Return (x, y) of the center of cell containing provided text 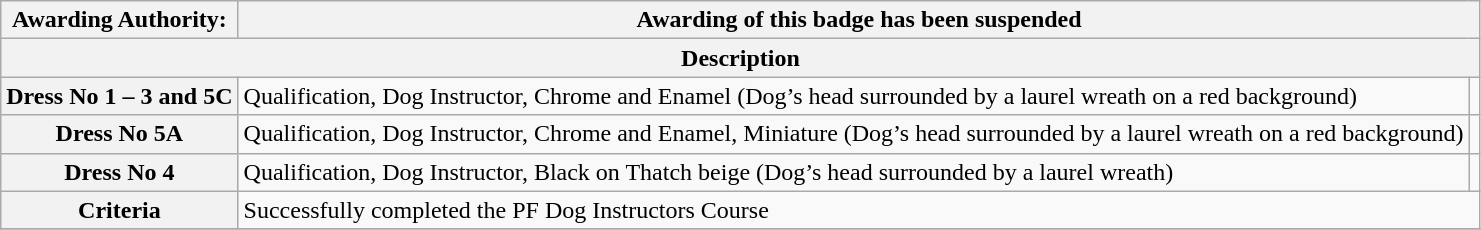
Dress No 5A (120, 134)
Qualification, Dog Instructor, Chrome and Enamel (Dog’s head surrounded by a laurel wreath on a red background) (854, 96)
Qualification, Dog Instructor, Chrome and Enamel, Miniature (Dog’s head surrounded by a laurel wreath on a red background) (854, 134)
Dress No 4 (120, 172)
Description (740, 58)
Dress No 1 – 3 and 5C (120, 96)
Awarding of this badge has been suspended (859, 20)
Criteria (120, 210)
Successfully completed the PF Dog Instructors Course (859, 210)
Awarding Authority: (120, 20)
Qualification, Dog Instructor, Black on Thatch beige (Dog’s head surrounded by a laurel wreath) (854, 172)
